Provide the (x, y) coordinate of the cell's center where the given text is located.  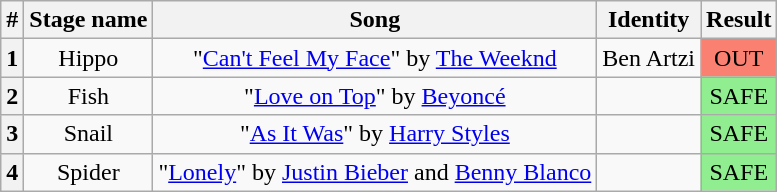
Hippo (88, 58)
"Can't Feel My Face" by The Weeknd (375, 58)
3 (12, 134)
OUT (739, 58)
Fish (88, 96)
Snail (88, 134)
Ben Artzi (649, 58)
2 (12, 96)
Stage name (88, 20)
Identity (649, 20)
"Lonely" by Justin Bieber and Benny Blanco (375, 172)
4 (12, 172)
Result (739, 20)
Song (375, 20)
Spider (88, 172)
1 (12, 58)
# (12, 20)
"As It Was" by Harry Styles (375, 134)
"Love on Top" by Beyoncé (375, 96)
